Pinpoint the cell where the given text exists, returning its [x, y] midpoint coordinate. 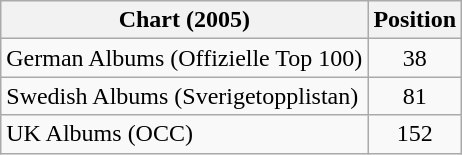
152 [415, 134]
UK Albums (OCC) [184, 134]
Position [415, 20]
81 [415, 96]
Chart (2005) [184, 20]
German Albums (Offizielle Top 100) [184, 58]
Swedish Albums (Sverigetopplistan) [184, 96]
38 [415, 58]
